Locate the cell with the specified text and output its (X, Y) center coordinate. 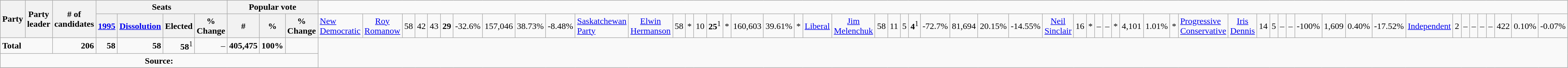
251 (715, 26)
38.73% (530, 26)
Progressive Conservative (1203, 26)
157,046 (498, 26)
20.15% (993, 26)
Elected (178, 26)
2 (1457, 26)
Neil Sinclair (1058, 26)
Source: (159, 60)
11 (894, 26)
-17.52% (1389, 26)
1.01% (1157, 26)
4,101 (1132, 26)
29 (447, 26)
0.40% (1359, 26)
39.61% (779, 26)
Iris Dennis (1242, 26)
1,609 (1334, 26)
Dissolution (140, 26)
43 (434, 26)
405,475 (243, 46)
42 (422, 26)
Jim Melenchuk (853, 26)
# ofcandidates (74, 19)
100% (272, 46)
10 (700, 26)
-100% (1308, 26)
-14.55% (1025, 26)
# (243, 26)
14 (1263, 26)
Roy Romanow (382, 26)
-0.07% (1553, 26)
81,694 (964, 26)
206 (74, 46)
Elwin Hermanson (650, 26)
422 (1503, 26)
-72.7% (935, 26)
Popular vote (272, 7)
Saskatchewan Party (602, 26)
1995 (107, 26)
-32.6% (468, 26)
0.10% (1525, 26)
Seats (162, 7)
160,603 (747, 26)
16 (1080, 26)
-8.48% (560, 26)
% (272, 26)
New Democratic (340, 26)
Total (26, 46)
Independent (1429, 26)
Party leader (38, 19)
Party (13, 19)
41 (914, 26)
Liberal (817, 26)
581 (178, 46)
